Pinpoint the cell where the given text exists, returning its [X, Y] midpoint coordinate. 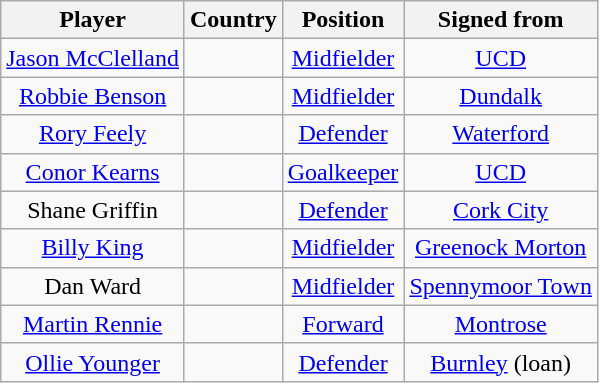
Greenock Morton [501, 248]
Jason McClelland [93, 58]
Billy King [93, 248]
Spennymoor Town [501, 286]
Shane Griffin [93, 210]
Country [233, 20]
Waterford [501, 134]
Dundalk [501, 96]
Dan Ward [93, 286]
Ollie Younger [93, 362]
Cork City [501, 210]
Conor Kearns [93, 172]
Position [343, 20]
Player [93, 20]
Martin Rennie [93, 324]
Rory Feely [93, 134]
Goalkeeper [343, 172]
Forward [343, 324]
Montrose [501, 324]
Burnley (loan) [501, 362]
Robbie Benson [93, 96]
Signed from [501, 20]
